Find where the given text appears and provide that cell's center as [x, y] coordinate. 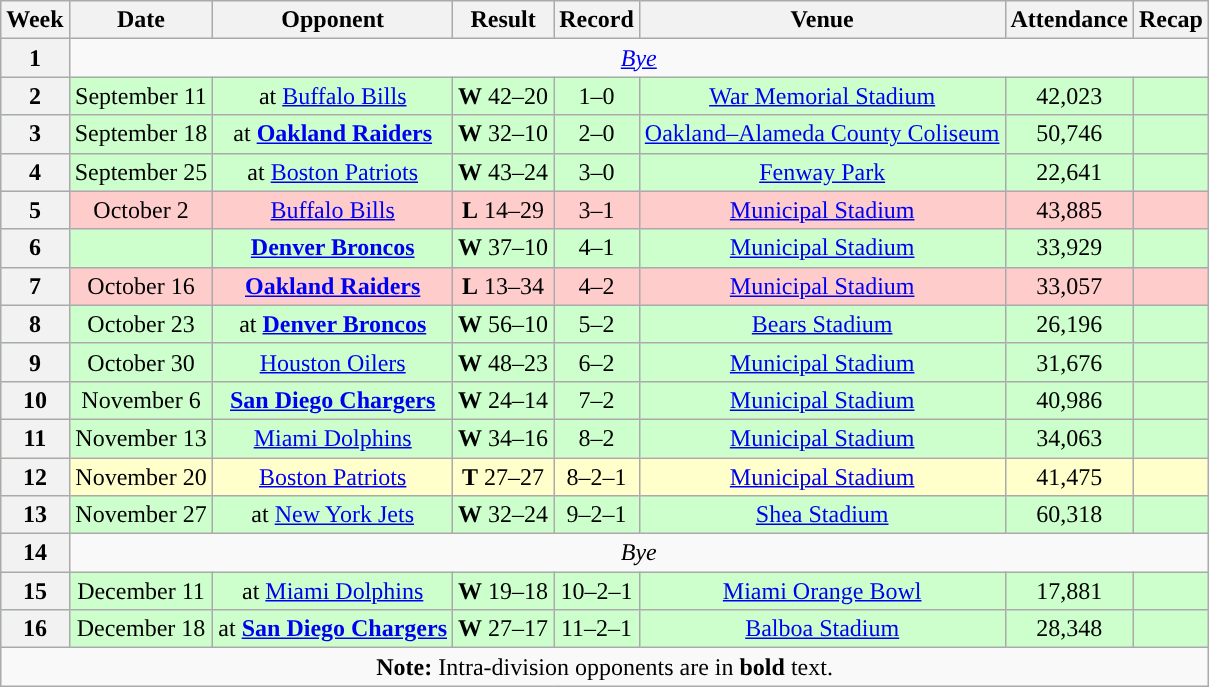
22,641 [1069, 172]
at Oakland Raiders [333, 134]
W 24–14 [504, 400]
W 32–10 [504, 134]
Fenway Park [822, 172]
Balboa Stadium [822, 629]
8–2–1 [597, 477]
17,881 [1069, 591]
11–2–1 [597, 629]
26,196 [1069, 324]
Denver Broncos [333, 248]
W 32–24 [504, 515]
Bears Stadium [822, 324]
W 56–10 [504, 324]
October 16 [141, 286]
8–2 [597, 438]
7 [35, 286]
San Diego Chargers [333, 400]
Venue [822, 20]
Shea Stadium [822, 515]
3–1 [597, 210]
5 [35, 210]
Miami Dolphins [333, 438]
at New York Jets [333, 515]
October 30 [141, 362]
33,057 [1069, 286]
Date [141, 20]
6 [35, 248]
Buffalo Bills [333, 210]
12 [35, 477]
Houston Oilers [333, 362]
2–0 [597, 134]
9–2–1 [597, 515]
4–1 [597, 248]
W 48–23 [504, 362]
W 27–17 [504, 629]
W 43–24 [504, 172]
Week [35, 20]
15 [35, 591]
34,063 [1069, 438]
L 13–34 [504, 286]
War Memorial Stadium [822, 96]
November 6 [141, 400]
September 25 [141, 172]
3–0 [597, 172]
Recap [1170, 20]
2 [35, 96]
7–2 [597, 400]
31,676 [1069, 362]
43,885 [1069, 210]
November 13 [141, 438]
10 [35, 400]
14 [35, 553]
Opponent [333, 20]
Boston Patriots [333, 477]
at Miami Dolphins [333, 591]
40,986 [1069, 400]
13 [35, 515]
Result [504, 20]
W 19–18 [504, 591]
T 27–27 [504, 477]
28,348 [1069, 629]
at Denver Broncos [333, 324]
W 42–20 [504, 96]
at Buffalo Bills [333, 96]
6–2 [597, 362]
November 20 [141, 477]
4 [35, 172]
9 [35, 362]
Oakland–Alameda County Coliseum [822, 134]
September 18 [141, 134]
W 37–10 [504, 248]
42,023 [1069, 96]
November 27 [141, 515]
at Boston Patriots [333, 172]
5–2 [597, 324]
Note: Intra-division opponents are in bold text. [605, 667]
October 23 [141, 324]
1 [35, 58]
Miami Orange Bowl [822, 591]
W 34–16 [504, 438]
10–2–1 [597, 591]
60,318 [1069, 515]
Oakland Raiders [333, 286]
1–0 [597, 96]
3 [35, 134]
December 18 [141, 629]
October 2 [141, 210]
4–2 [597, 286]
50,746 [1069, 134]
11 [35, 438]
16 [35, 629]
Record [597, 20]
8 [35, 324]
L 14–29 [504, 210]
41,475 [1069, 477]
December 11 [141, 591]
33,929 [1069, 248]
Attendance [1069, 20]
September 11 [141, 96]
at San Diego Chargers [333, 629]
